Locate the cell with the specified text and output its [X, Y] center coordinate. 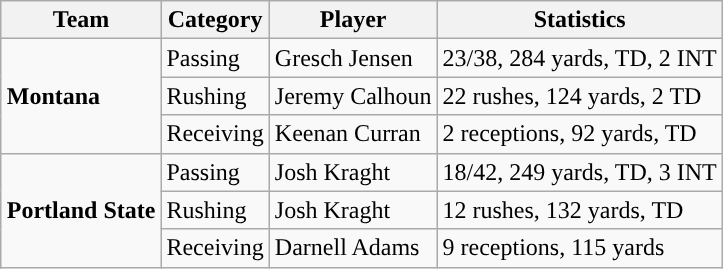
Statistics [580, 20]
Darnell Adams [353, 248]
22 rushes, 124 yards, 2 TD [580, 96]
Montana [81, 96]
Gresch Jensen [353, 58]
Keenan Curran [353, 134]
18/42, 249 yards, TD, 3 INT [580, 172]
Category [215, 20]
9 receptions, 115 yards [580, 248]
23/38, 284 yards, TD, 2 INT [580, 58]
Player [353, 20]
Portland State [81, 210]
Jeremy Calhoun [353, 96]
2 receptions, 92 yards, TD [580, 134]
Team [81, 20]
12 rushes, 132 yards, TD [580, 210]
